Pinpoint the cell where the given text exists, returning its [x, y] midpoint coordinate. 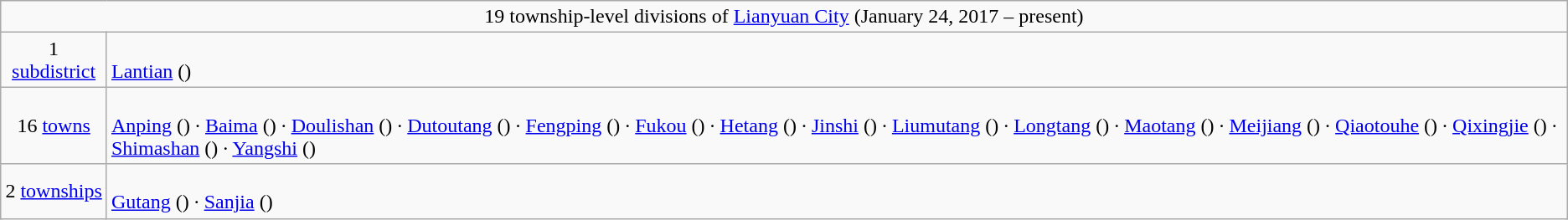
Gutang () · Sanjia () [837, 191]
2 townships [54, 191]
Lantian () [837, 60]
1 subdistrict [54, 60]
19 township-level divisions of Lianyuan City (January 24, 2017 – present) [784, 17]
16 towns [54, 125]
